Detect which cell encompasses the target text, then output its (x, y) center coordinate. 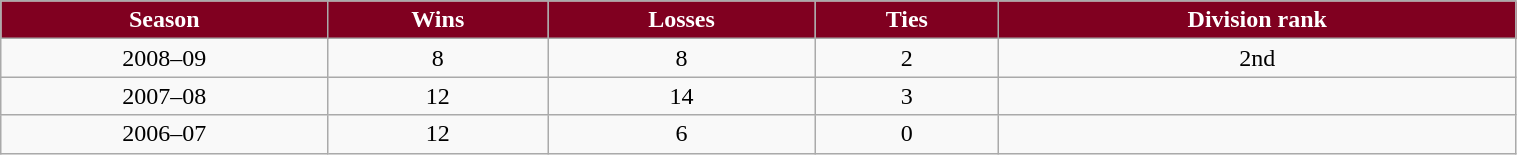
2007–08 (164, 96)
Losses (682, 20)
14 (682, 96)
2nd (1258, 58)
2008–09 (164, 58)
Division rank (1258, 20)
3 (906, 96)
2006–07 (164, 134)
Ties (906, 20)
0 (906, 134)
2 (906, 58)
Season (164, 20)
6 (682, 134)
Wins (438, 20)
